Locate the cell with the specified text and output its (x, y) center coordinate. 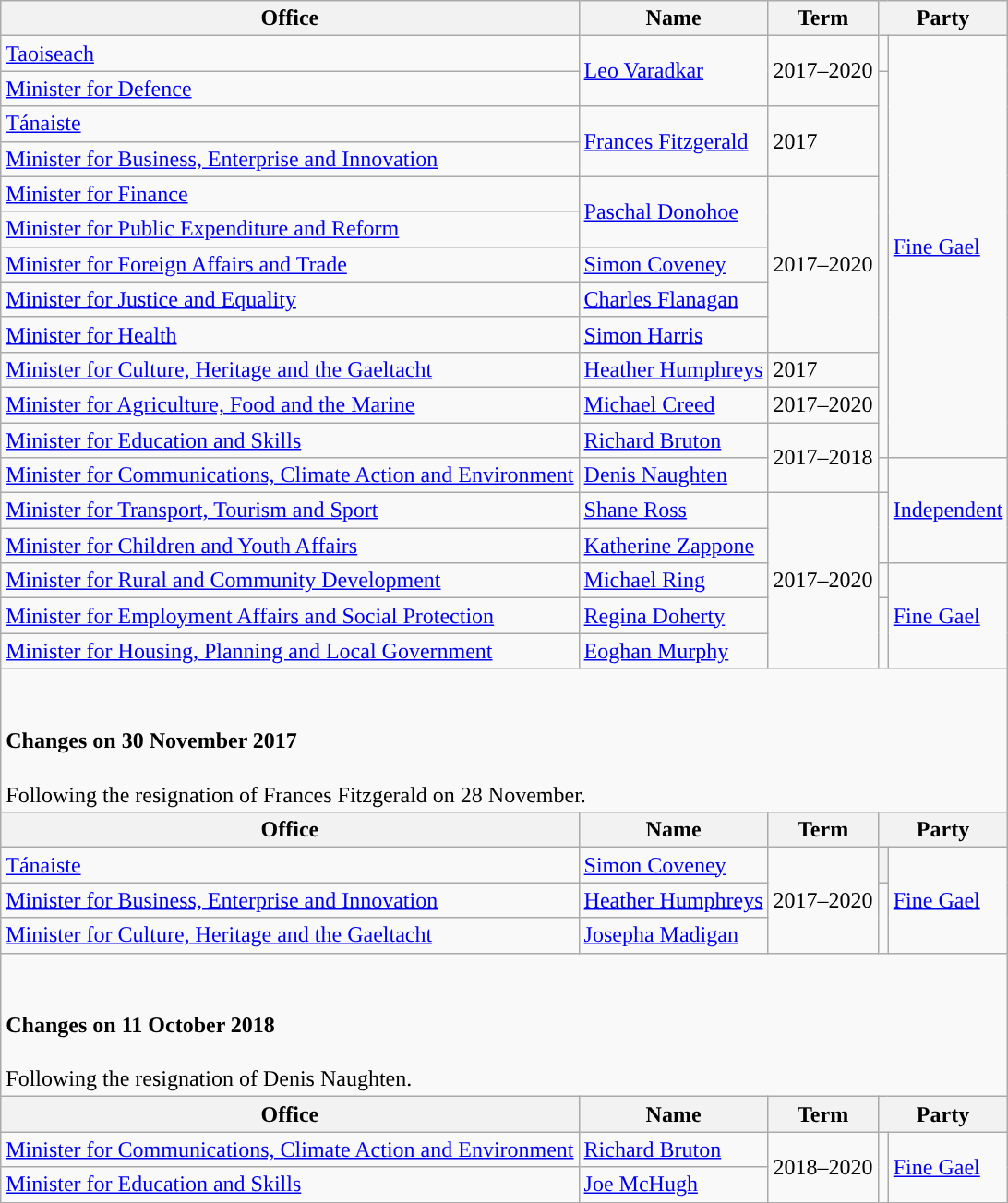
Minister for Health (290, 334)
Minister for Rural and Community Development (290, 581)
Taoiseach (290, 54)
Simon Harris (674, 334)
Michael Creed (674, 404)
Changes on 11 October 2018Following the resignation of Denis Naughten. (504, 1025)
Shane Ross (674, 511)
Denis Naughten (674, 475)
Minister for Foreign Affairs and Trade (290, 264)
Minister for Transport, Tourism and Sport (290, 511)
Changes on 30 November 2017Following the resignation of Frances Fitzgerald on 28 November. (504, 740)
Minister for Children and Youth Affairs (290, 546)
Charles Flanagan (674, 299)
Michael Ring (674, 581)
2017–2018 (823, 458)
2018–2020 (823, 1167)
Joe McHugh (674, 1185)
Minister for Housing, Planning and Local Government (290, 651)
Regina Doherty (674, 616)
Minister for Defence (290, 89)
Independent (948, 511)
Minister for Finance (290, 194)
Minister for Employment Affairs and Social Protection (290, 616)
Paschal Donohoe (674, 211)
Frances Fitzgerald (674, 141)
Eoghan Murphy (674, 651)
Leo Varadkar (674, 71)
Josepha Madigan (674, 935)
Minister for Public Expenditure and Reform (290, 229)
Minister for Agriculture, Food and the Marine (290, 404)
Minister for Justice and Equality (290, 299)
Katherine Zappone (674, 546)
